Scan for the cell matching the given text and deliver its [x, y] coordinate at center. 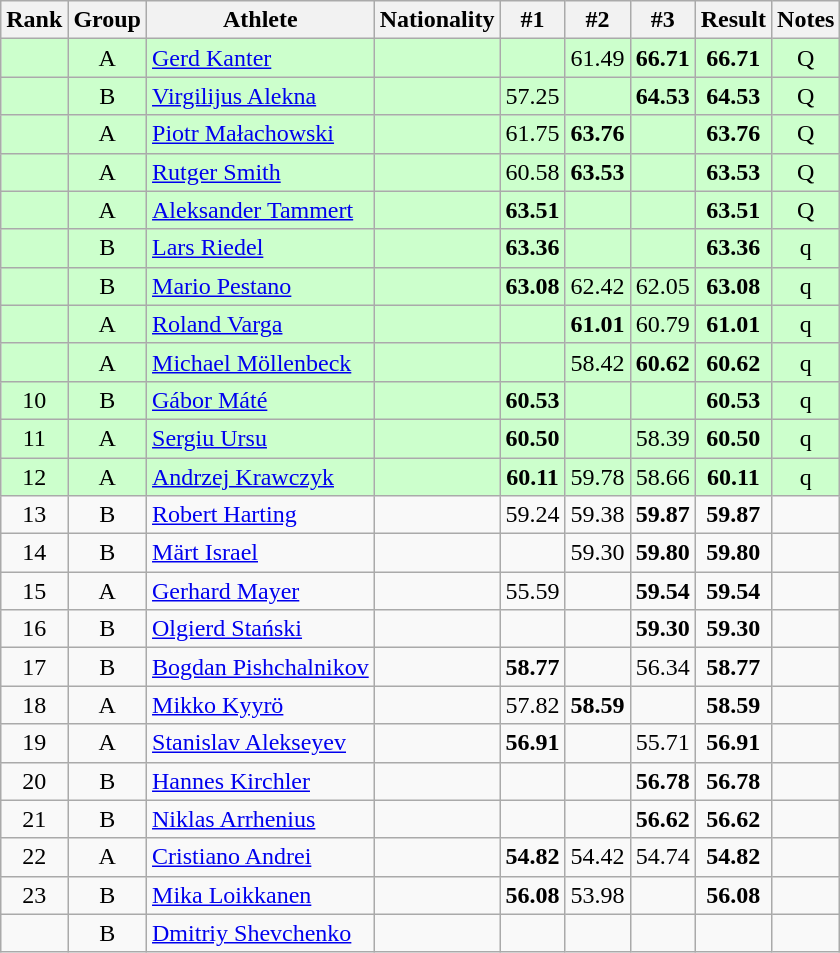
22 [34, 857]
59.38 [598, 515]
Gábor Máté [261, 400]
Group [108, 20]
17 [34, 667]
58.42 [598, 362]
16 [34, 629]
11 [34, 438]
Andrzej Krawczyk [261, 477]
Robert Harting [261, 515]
Virgilijus Alekna [261, 96]
58.66 [662, 477]
#2 [598, 20]
57.25 [532, 96]
58.39 [662, 438]
Stanislav Alekseyev [261, 743]
12 [34, 477]
19 [34, 743]
Notes [806, 20]
59.78 [598, 477]
Dmitriy Shevchenko [261, 933]
Sergiu Ursu [261, 438]
53.98 [598, 895]
Michael Möllenbeck [261, 362]
61.75 [532, 134]
Bogdan Pishchalnikov [261, 667]
Lars Riedel [261, 248]
Gerhard Mayer [261, 591]
Result [733, 20]
13 [34, 515]
#3 [662, 20]
Aleksander Tammert [261, 210]
10 [34, 400]
Rutger Smith [261, 172]
56.34 [662, 667]
Rank [34, 20]
23 [34, 895]
#1 [532, 20]
54.74 [662, 857]
55.71 [662, 743]
Roland Varga [261, 324]
Olgierd Stański [261, 629]
62.42 [598, 286]
Niklas Arrhenius [261, 819]
61.49 [598, 58]
60.58 [532, 172]
Cristiano Andrei [261, 857]
62.05 [662, 286]
Mika Loikkanen [261, 895]
59.24 [532, 515]
Hannes Kirchler [261, 781]
55.59 [532, 591]
15 [34, 591]
Mario Pestano [261, 286]
Nationality [437, 20]
54.42 [598, 857]
Märt Israel [261, 553]
Mikko Kyyrö [261, 705]
14 [34, 553]
60.79 [662, 324]
Piotr Małachowski [261, 134]
18 [34, 705]
Athlete [261, 20]
21 [34, 819]
Gerd Kanter [261, 58]
20 [34, 781]
57.82 [532, 705]
